Detect which cell encompasses the target text, then output its [x, y] center coordinate. 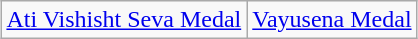
Vayusena Medal [332, 20]
Ati Vishisht Seva Medal [124, 20]
